Search for the cell housing the specified text and yield its [x, y] center coordinate. 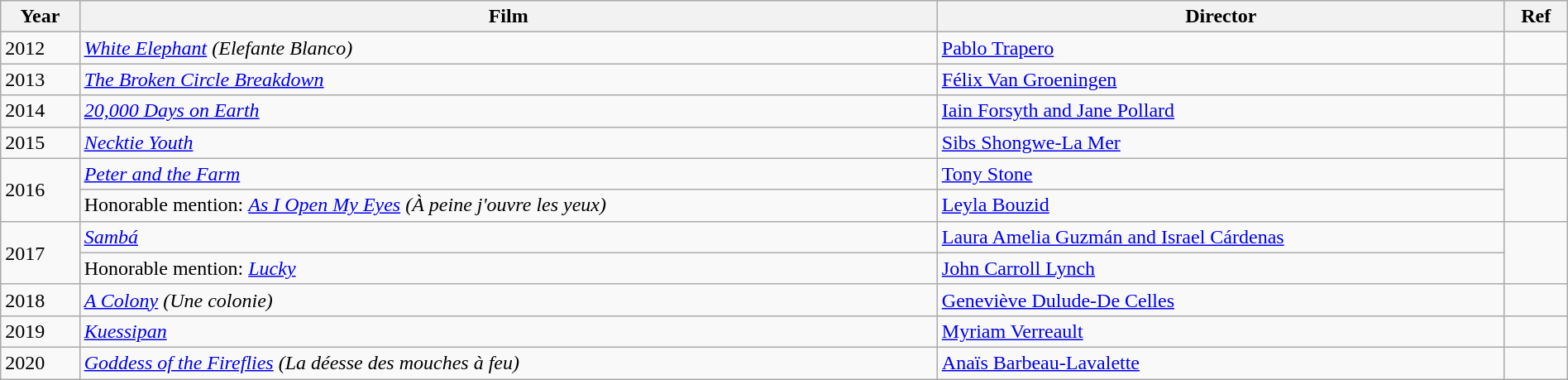
2016 [40, 190]
Film [508, 17]
Félix Van Groeningen [1221, 79]
20,000 Days on Earth [508, 111]
White Elephant (Elefante Blanco) [508, 48]
Necktie Youth [508, 142]
2014 [40, 111]
Sambá [508, 237]
Laura Amelia Guzmán and Israel Cárdenas [1221, 237]
2019 [40, 331]
Tony Stone [1221, 174]
Goddess of the Fireflies (La déesse des mouches à feu) [508, 363]
Sibs Shongwe-La Mer [1221, 142]
Leyla Bouzid [1221, 205]
Year [40, 17]
The Broken Circle Breakdown [508, 79]
Director [1221, 17]
2015 [40, 142]
John Carroll Lynch [1221, 268]
2017 [40, 253]
Anaïs Barbeau-Lavalette [1221, 363]
2012 [40, 48]
A Colony (Une colonie) [508, 300]
Kuessipan [508, 331]
Ref [1536, 17]
2013 [40, 79]
2018 [40, 300]
2020 [40, 363]
Honorable mention: Lucky [508, 268]
Pablo Trapero [1221, 48]
Honorable mention: As I Open My Eyes (À peine j'ouvre les yeux) [508, 205]
Geneviève Dulude-De Celles [1221, 300]
Iain Forsyth and Jane Pollard [1221, 111]
Peter and the Farm [508, 174]
Myriam Verreault [1221, 331]
